Return the [x, y] coordinate for the center point of the cell that contains the specified text.  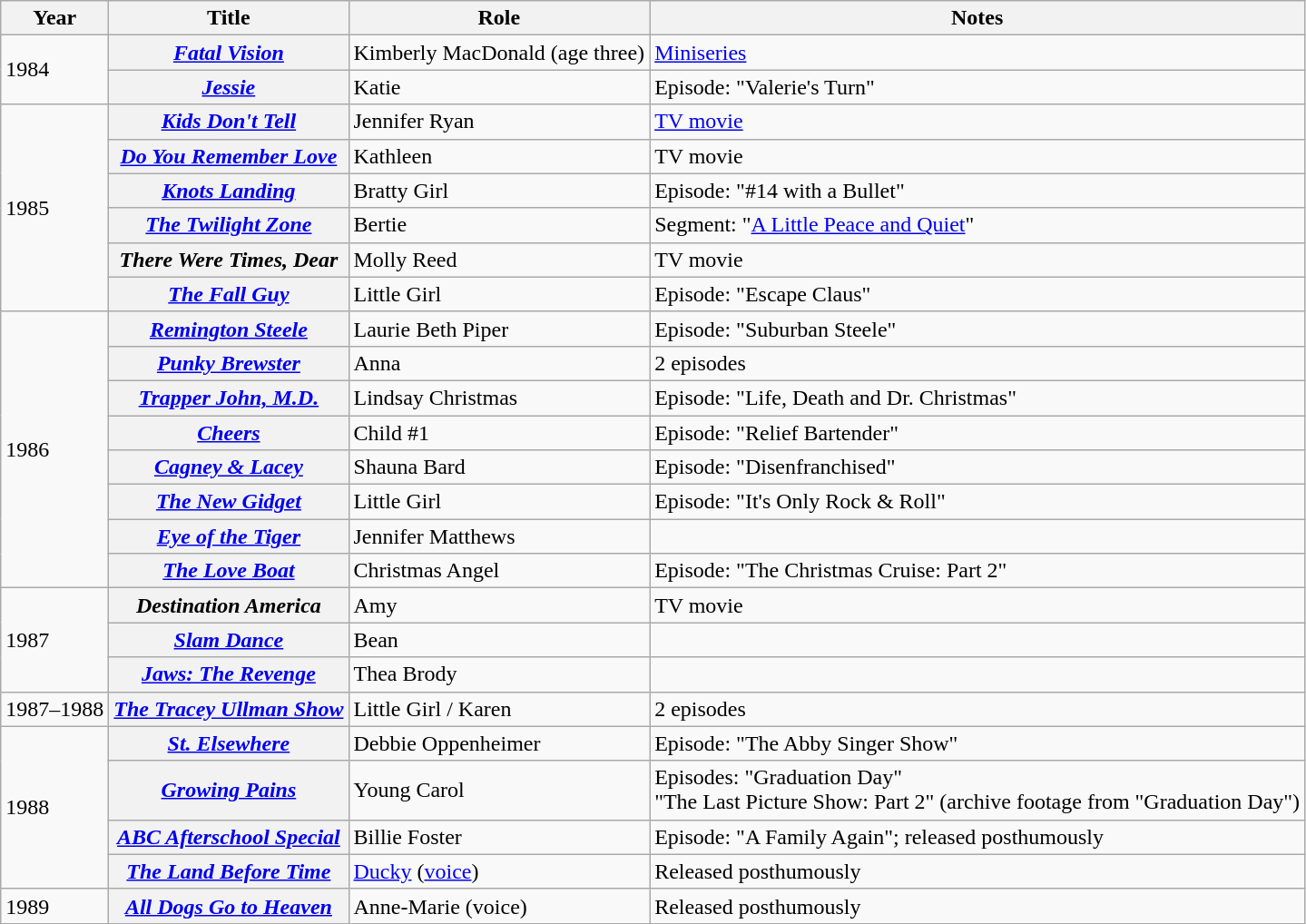
Episode: "Valerie's Turn" [977, 87]
Kathleen [499, 156]
Kids Don't Tell [229, 122]
Growing Pains [229, 790]
Episode: "Escape Claus" [977, 294]
Cheers [229, 433]
Young Carol [499, 790]
Eye of the Tiger [229, 536]
Cagney & Lacey [229, 467]
Anne-Marie (voice) [499, 906]
Episode: "It's Only Rock & Roll" [977, 502]
Kimberly MacDonald (age three) [499, 53]
Punky Brewster [229, 363]
Episode: "#14 with a Bullet" [977, 191]
The Fall Guy [229, 294]
The New Gidget [229, 502]
Fatal Vision [229, 53]
Role [499, 18]
Laurie Beth Piper [499, 329]
Jennifer Ryan [499, 122]
Segment: "A Little Peace and Quiet" [977, 225]
1989 [54, 906]
Bean [499, 640]
Miniseries [977, 53]
Destination America [229, 605]
Knots Landing [229, 191]
Ducky (voice) [499, 871]
The Tracey Ullman Show [229, 709]
Remington Steele [229, 329]
Shauna Bard [499, 467]
Trapper John, M.D. [229, 398]
Anna [499, 363]
Episode: "The Christmas Cruise: Part 2" [977, 571]
Debbie Oppenheimer [499, 743]
Thea Brody [499, 674]
Bratty Girl [499, 191]
Bertie [499, 225]
Do You Remember Love [229, 156]
There Were Times, Dear [229, 260]
Jessie [229, 87]
The Love Boat [229, 571]
Title [229, 18]
Year [54, 18]
Episode: "Suburban Steele" [977, 329]
Episode: "The Abby Singer Show" [977, 743]
1985 [54, 208]
Episode: "Relief Bartender" [977, 433]
Lindsay Christmas [499, 398]
Episodes: "Graduation Day""The Last Picture Show: Part 2" (archive footage from "Graduation Day") [977, 790]
Jaws: The Revenge [229, 674]
Christmas Angel [499, 571]
Billie Foster [499, 837]
Slam Dance [229, 640]
Notes [977, 18]
Episode: "A Family Again"; released posthumously [977, 837]
Amy [499, 605]
1988 [54, 808]
Child #1 [499, 433]
Katie [499, 87]
All Dogs Go to Heaven [229, 906]
The Twilight Zone [229, 225]
Molly Reed [499, 260]
Episode: "Life, Death and Dr. Christmas" [977, 398]
Episode: "Disenfranchised" [977, 467]
The Land Before Time [229, 871]
Jennifer Matthews [499, 536]
ABC Afterschool Special [229, 837]
Little Girl / Karen [499, 709]
1986 [54, 449]
1987 [54, 640]
St. Elsewhere [229, 743]
1984 [54, 70]
1987–1988 [54, 709]
